Detect which cell encompasses the target text, then output its [X, Y] center coordinate. 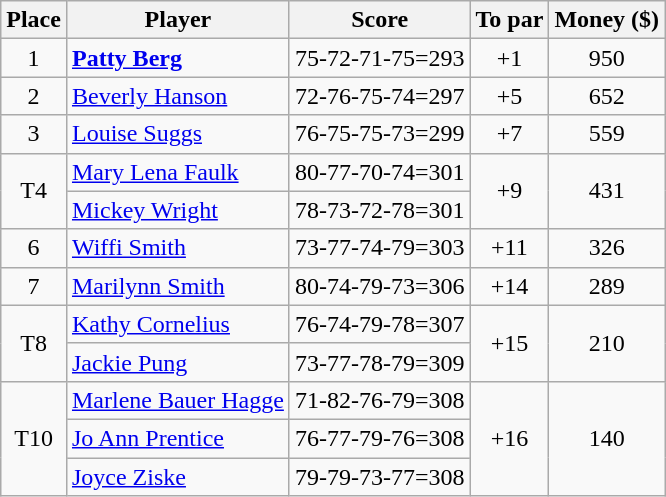
652 [607, 96]
140 [607, 438]
6 [34, 248]
73-77-74-79=303 [380, 248]
+15 [510, 343]
+5 [510, 96]
Beverly Hanson [178, 96]
78-73-72-78=301 [380, 210]
431 [607, 191]
+9 [510, 191]
Wiffi Smith [178, 248]
210 [607, 343]
73-77-78-79=309 [380, 362]
Jackie Pung [178, 362]
Marilynn Smith [178, 286]
+7 [510, 134]
75-72-71-75=293 [380, 58]
289 [607, 286]
950 [607, 58]
76-75-75-73=299 [380, 134]
Place [34, 20]
Patty Berg [178, 58]
Score [380, 20]
3 [34, 134]
559 [607, 134]
To par [510, 20]
Jo Ann Prentice [178, 438]
76-74-79-78=307 [380, 324]
T10 [34, 438]
71-82-76-79=308 [380, 400]
80-74-79-73=306 [380, 286]
1 [34, 58]
72-76-75-74=297 [380, 96]
Louise Suggs [178, 134]
76-77-79-76=308 [380, 438]
T4 [34, 191]
+16 [510, 438]
Player [178, 20]
+11 [510, 248]
+1 [510, 58]
2 [34, 96]
79-79-73-77=308 [380, 477]
7 [34, 286]
326 [607, 248]
+14 [510, 286]
Marlene Bauer Hagge [178, 400]
Mickey Wright [178, 210]
Joyce Ziske [178, 477]
Kathy Cornelius [178, 324]
Money ($) [607, 20]
80-77-70-74=301 [380, 172]
Mary Lena Faulk [178, 172]
T8 [34, 343]
